Pinpoint the cell where the given text exists, returning its [x, y] midpoint coordinate. 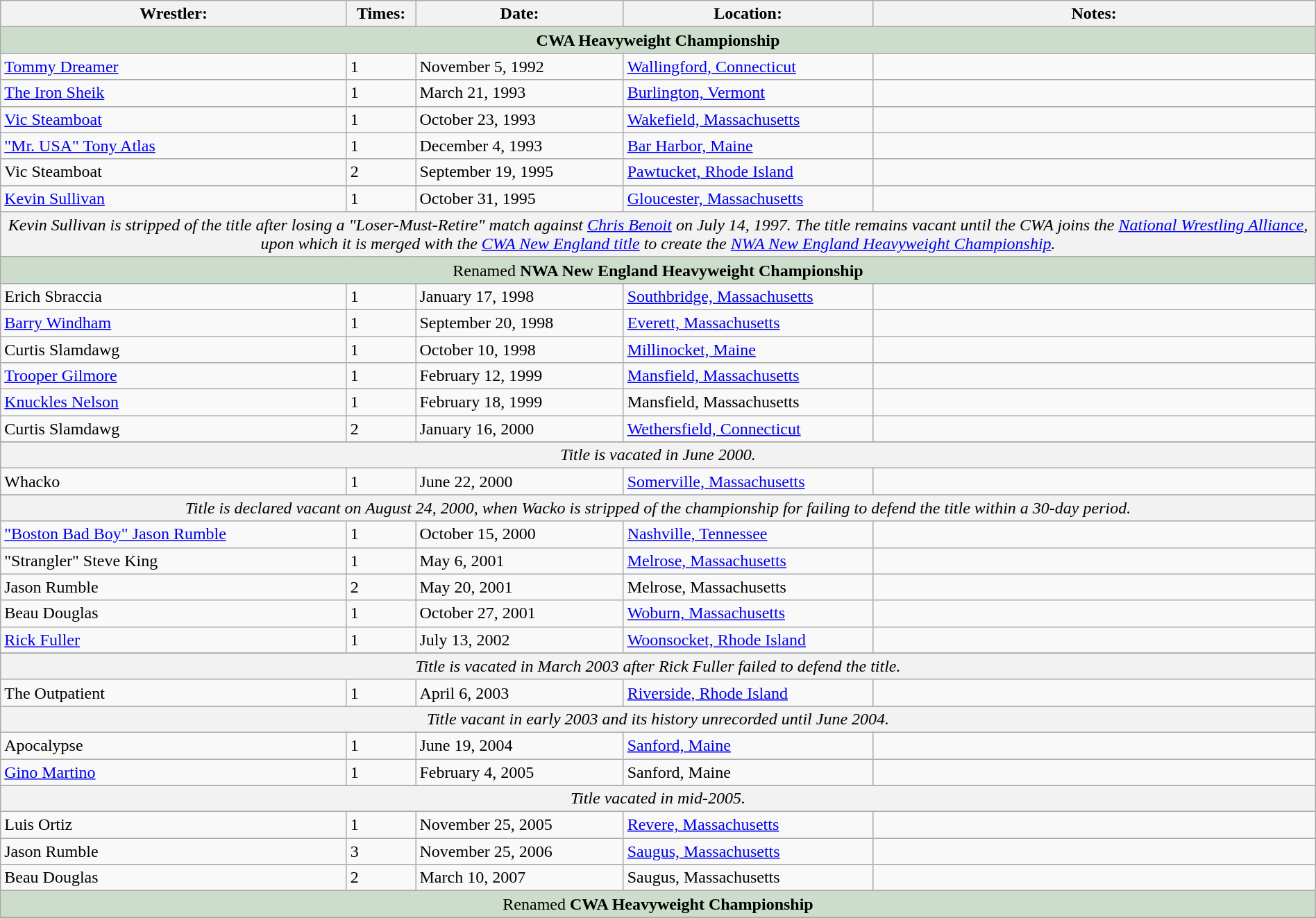
CWA Heavyweight Championship [658, 40]
October 15, 2000 [519, 534]
Gloucester, Massachusetts [748, 198]
Title is vacated in June 2000. [658, 455]
3 [381, 851]
Renamed CWA Heavyweight Championship [658, 904]
Title is vacated in March 2003 after Rick Fuller failed to defend the title. [658, 666]
"Strangler" Steve King [174, 561]
September 19, 1995 [519, 172]
October 27, 2001 [519, 613]
Rick Fuller [174, 640]
Wallingford, Connecticut [748, 67]
Pawtucket, Rhode Island [748, 172]
December 4, 1993 [519, 146]
Trooper Gilmore [174, 376]
September 20, 1998 [519, 323]
February 12, 1999 [519, 376]
Gino Martino [174, 772]
May 6, 2001 [519, 561]
The Outpatient [174, 692]
January 17, 1998 [519, 296]
Knuckles Nelson [174, 402]
Title vacant in early 2003 and its history unrecorded until June 2004. [658, 719]
February 4, 2005 [519, 772]
Location: [748, 14]
Date: [519, 14]
April 6, 2003 [519, 692]
Notes: [1094, 14]
"Boston Bad Boy" Jason Rumble [174, 534]
February 18, 1999 [519, 402]
Erich Sbraccia [174, 296]
October 23, 1993 [519, 119]
Millinocket, Maine [748, 349]
October 10, 1998 [519, 349]
The Iron Sheik [174, 93]
January 16, 2000 [519, 429]
November 25, 2006 [519, 851]
June 22, 2000 [519, 482]
Southbridge, Massachusetts [748, 296]
Riverside, Rhode Island [748, 692]
March 10, 2007 [519, 878]
Wakefield, Massachusetts [748, 119]
Tommy Dreamer [174, 67]
"Mr. USA" Tony Atlas [174, 146]
Renamed NWA New England Heavyweight Championship [658, 270]
Revere, Massachusetts [748, 825]
Burlington, Vermont [748, 93]
March 21, 1993 [519, 93]
October 31, 1995 [519, 198]
Woburn, Massachusetts [748, 613]
Somerville, Massachusetts [748, 482]
November 5, 1992 [519, 67]
Times: [381, 14]
July 13, 2002 [519, 640]
Nashville, Tennessee [748, 534]
Luis Ortiz [174, 825]
Woonsocket, Rhode Island [748, 640]
Title vacated in mid-2005. [658, 799]
Kevin Sullivan [174, 198]
June 19, 2004 [519, 745]
Wrestler: [174, 14]
Bar Harbor, Maine [748, 146]
Barry Windham [174, 323]
Everett, Massachusetts [748, 323]
Whacko [174, 482]
Apocalypse [174, 745]
November 25, 2005 [519, 825]
Title is declared vacant on August 24, 2000, when Wacko is stripped of the championship for failing to defend the title within a 30-day period. [658, 508]
Wethersfield, Connecticut [748, 429]
May 20, 2001 [519, 587]
